Provide the [X, Y] coordinate of the cell's center where the given text is located.  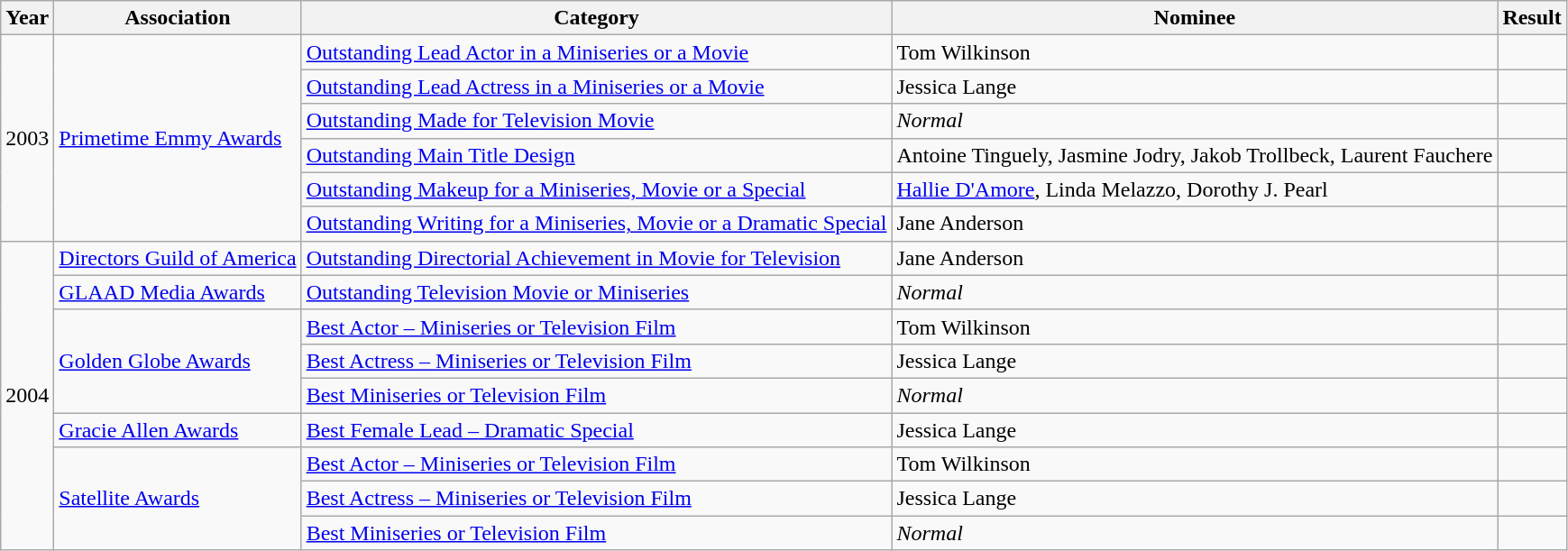
Outstanding Television Movie or Miniseries [597, 292]
Outstanding Writing for a Miniseries, Movie or a Dramatic Special [597, 224]
Outstanding Made for Television Movie [597, 121]
Directors Guild of America [178, 258]
Outstanding Main Title Design [597, 155]
Satellite Awards [178, 499]
Hallie D'Amore, Linda Melazzo, Dorothy J. Pearl [1195, 189]
Antoine Tinguely, Jasmine Jodry, Jakob Trollbeck, Laurent Fauchere [1195, 155]
Year [27, 18]
Result [1532, 18]
2004 [27, 395]
Category [597, 18]
Outstanding Lead Actress in a Miniseries or a Movie [597, 87]
Primetime Emmy Awards [178, 138]
Best Female Lead – Dramatic Special [597, 430]
Outstanding Lead Actor in a Miniseries or a Movie [597, 52]
2003 [27, 138]
Association [178, 18]
Outstanding Directorial Achievement in Movie for Television [597, 258]
GLAAD Media Awards [178, 292]
Gracie Allen Awards [178, 430]
Nominee [1195, 18]
Golden Globe Awards [178, 361]
Outstanding Makeup for a Miniseries, Movie or a Special [597, 189]
